Output the (X, Y) coordinate of the center of the cell containing the given text.  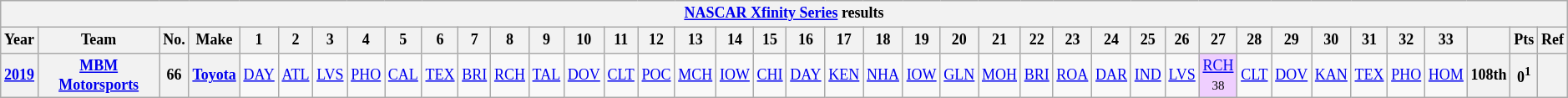
7 (474, 40)
10 (584, 40)
21 (1000, 40)
RCH38 (1218, 75)
MOH (1000, 75)
KEN (844, 75)
Year (20, 40)
22 (1037, 40)
12 (656, 40)
15 (770, 40)
18 (883, 40)
NASCAR Xfinity Series results (784, 13)
IND (1147, 75)
6 (440, 40)
RCH (510, 75)
27 (1218, 40)
01 (1525, 75)
5 (404, 40)
23 (1072, 40)
31 (1369, 40)
Toyota (214, 75)
HOM (1446, 75)
MBM Motorsports (99, 75)
25 (1147, 40)
26 (1182, 40)
Make (214, 40)
20 (959, 40)
CAL (404, 75)
KAN (1331, 75)
Ref (1553, 40)
MCH (695, 75)
3 (331, 40)
Pts (1525, 40)
17 (844, 40)
30 (1331, 40)
19 (922, 40)
16 (806, 40)
GLN (959, 75)
32 (1406, 40)
ROA (1072, 75)
28 (1254, 40)
2019 (20, 75)
108th (1489, 75)
8 (510, 40)
TAL (546, 75)
66 (174, 75)
11 (621, 40)
14 (735, 40)
13 (695, 40)
NHA (883, 75)
ATL (296, 75)
2 (296, 40)
1 (259, 40)
9 (546, 40)
No. (174, 40)
4 (366, 40)
POC (656, 75)
29 (1292, 40)
24 (1112, 40)
33 (1446, 40)
CHI (770, 75)
Team (99, 40)
DAR (1112, 75)
